Identify which cell holds the provided text, then report its (x, y) central coordinate. 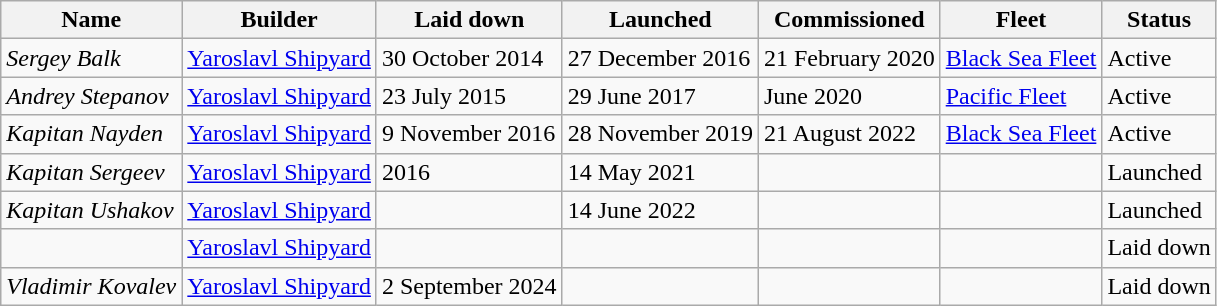
June 2020 (849, 96)
Commissioned (849, 20)
21 August 2022 (849, 134)
2 September 2024 (469, 286)
29 June 2017 (660, 96)
28 November 2019 (660, 134)
Pacific Fleet (1021, 96)
Andrey Stepanov (92, 96)
Status (1159, 20)
14 May 2021 (660, 172)
Fleet (1021, 20)
Vladimir Kovalev (92, 286)
Builder (280, 20)
Kapitan Sergeev (92, 172)
23 July 2015 (469, 96)
Kapitan Ushakov (92, 210)
9 November 2016 (469, 134)
30 October 2014 (469, 58)
27 December 2016 (660, 58)
Sergey Balk (92, 58)
2016 (469, 172)
21 February 2020 (849, 58)
Name (92, 20)
14 June 2022 (660, 210)
Kapitan Nayden (92, 134)
